Pinpoint the cell where the given text exists, returning its (x, y) midpoint coordinate. 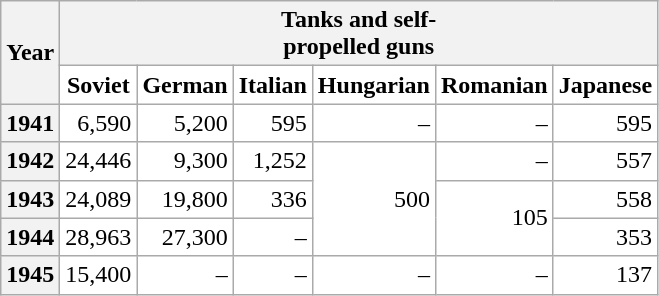
137 (605, 275)
5,200 (185, 123)
1942 (30, 161)
Japanese (605, 85)
Year (30, 52)
German (185, 85)
9,300 (185, 161)
Hungarian (374, 85)
105 (494, 218)
1945 (30, 275)
Italian (272, 85)
6,590 (98, 123)
19,800 (185, 199)
1943 (30, 199)
558 (605, 199)
336 (272, 199)
Soviet (98, 85)
24,446 (98, 161)
557 (605, 161)
1,252 (272, 161)
1944 (30, 237)
Romanian (494, 85)
24,089 (98, 199)
Tanks and self-propelled guns (359, 34)
27,300 (185, 237)
353 (605, 237)
1941 (30, 123)
500 (374, 199)
15,400 (98, 275)
28,963 (98, 237)
